Return [X, Y] of the center of cell containing provided text 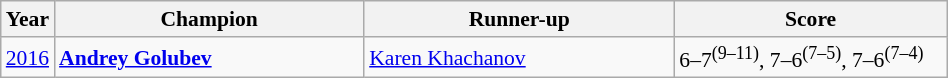
Champion [209, 19]
6–7(9–11), 7–6(7–5), 7–6(7–4) [810, 58]
Year [28, 19]
Score [810, 19]
Runner-up [519, 19]
2016 [28, 58]
Andrey Golubev [209, 58]
Karen Khachanov [519, 58]
